Detect which cell encompasses the target text, then output its [x, y] center coordinate. 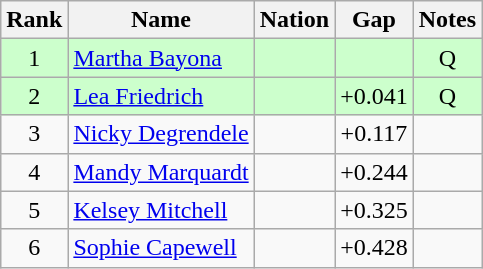
1 [34, 58]
Mandy Marquardt [161, 172]
Gap [374, 20]
Rank [34, 20]
6 [34, 248]
+0.117 [374, 134]
+0.244 [374, 172]
3 [34, 134]
Lea Friedrich [161, 96]
+0.041 [374, 96]
Sophie Capewell [161, 248]
+0.325 [374, 210]
Notes [447, 20]
Kelsey Mitchell [161, 210]
5 [34, 210]
4 [34, 172]
2 [34, 96]
Name [161, 20]
Martha Bayona [161, 58]
+0.428 [374, 248]
Nicky Degrendele [161, 134]
Nation [294, 20]
